Find where the given text appears and provide that cell's center as (X, Y) coordinate. 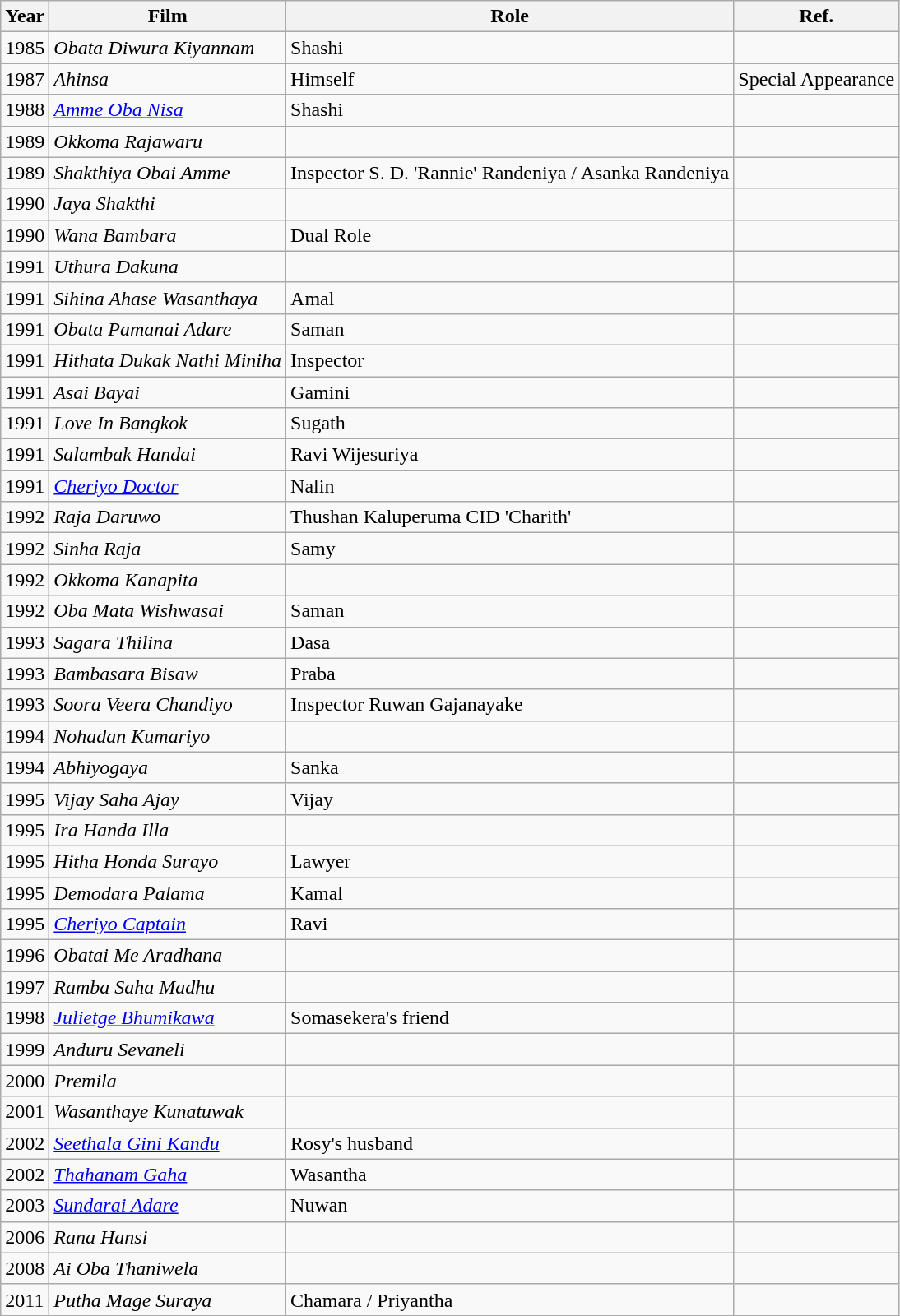
Raja Daruwo (168, 517)
Inspector S. D. 'Rannie' Randeniya / Asanka Randeniya (510, 173)
Okkoma Kanapita (168, 580)
Jaya Shakthi (168, 204)
Putha Mage Suraya (168, 1300)
Anduru Sevaneli (168, 1050)
Uthura Dakuna (168, 266)
Praba (510, 674)
Cheriyo Doctor (168, 486)
Role (510, 16)
Ramba Saha Madhu (168, 987)
1985 (25, 48)
Dual Role (510, 235)
Sihina Ahase Wasanthaya (168, 298)
1987 (25, 79)
Special Appearance (816, 79)
Seethala Gini Kandu (168, 1143)
Wana Bambara (168, 235)
2011 (25, 1300)
Wasantha (510, 1175)
2000 (25, 1081)
2003 (25, 1206)
Year (25, 16)
Kamal (510, 892)
1999 (25, 1050)
Wasanthaye Kunatuwak (168, 1112)
Ahinsa (168, 79)
1997 (25, 987)
2006 (25, 1237)
Obatai Me Aradhana (168, 956)
Sugath (510, 424)
Amal (510, 298)
Inspector Ruwan Gajanayake (510, 705)
Gamini (510, 392)
Ira Handa Illa (168, 830)
Ai Oba Thaniwela (168, 1268)
Nuwan (510, 1206)
Sanka (510, 767)
1988 (25, 110)
Julietge Bhumikawa (168, 1018)
Shakthiya Obai Amme (168, 173)
Somasekera's friend (510, 1018)
Asai Bayai (168, 392)
Lawyer (510, 861)
Obata Diwura Kiyannam (168, 48)
Himself (510, 79)
Thushan Kaluperuma CID 'Charith' (510, 517)
Hitha Honda Surayo (168, 861)
1998 (25, 1018)
Amme Oba Nisa (168, 110)
2001 (25, 1112)
Nalin (510, 486)
Obata Pamanai Adare (168, 329)
Oba Mata Wishwasai (168, 611)
Hithata Dukak Nathi Miniha (168, 360)
Okkoma Rajawaru (168, 141)
Sinha Raja (168, 549)
Dasa (510, 642)
Premila (168, 1081)
Film (168, 16)
Soora Veera Chandiyo (168, 705)
2008 (25, 1268)
Sagara Thilina (168, 642)
Love In Bangkok (168, 424)
Rana Hansi (168, 1237)
1996 (25, 956)
Chamara / Priyantha (510, 1300)
Ravi Wijesuriya (510, 455)
Bambasara Bisaw (168, 674)
Sundarai Adare (168, 1206)
Inspector (510, 360)
Vijay (510, 799)
Demodara Palama (168, 892)
Ravi (510, 924)
Ref. (816, 16)
Abhiyogaya (168, 767)
Rosy's husband (510, 1143)
Samy (510, 549)
Salambak Handai (168, 455)
Cheriyo Captain (168, 924)
Vijay Saha Ajay (168, 799)
Thahanam Gaha (168, 1175)
Nohadan Kumariyo (168, 736)
